Search for the cell housing the specified text and yield its (X, Y) center coordinate. 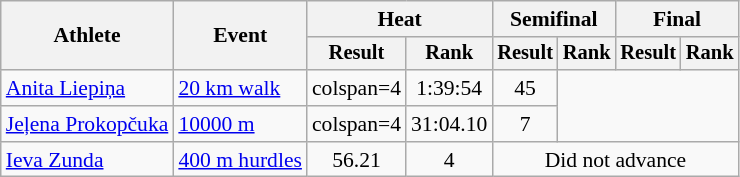
Event (240, 36)
45 (525, 88)
Semifinal (554, 19)
Heat (400, 19)
31:04.10 (449, 124)
Athlete (88, 36)
Anita Liepiņa (88, 88)
20 km walk (240, 88)
Jeļena Prokopčuka (88, 124)
10000 m (240, 124)
Final (676, 19)
1:39:54 (449, 88)
7 (525, 124)
